For the text-containing cell, return its midpoint in (x, y) coordinate format. 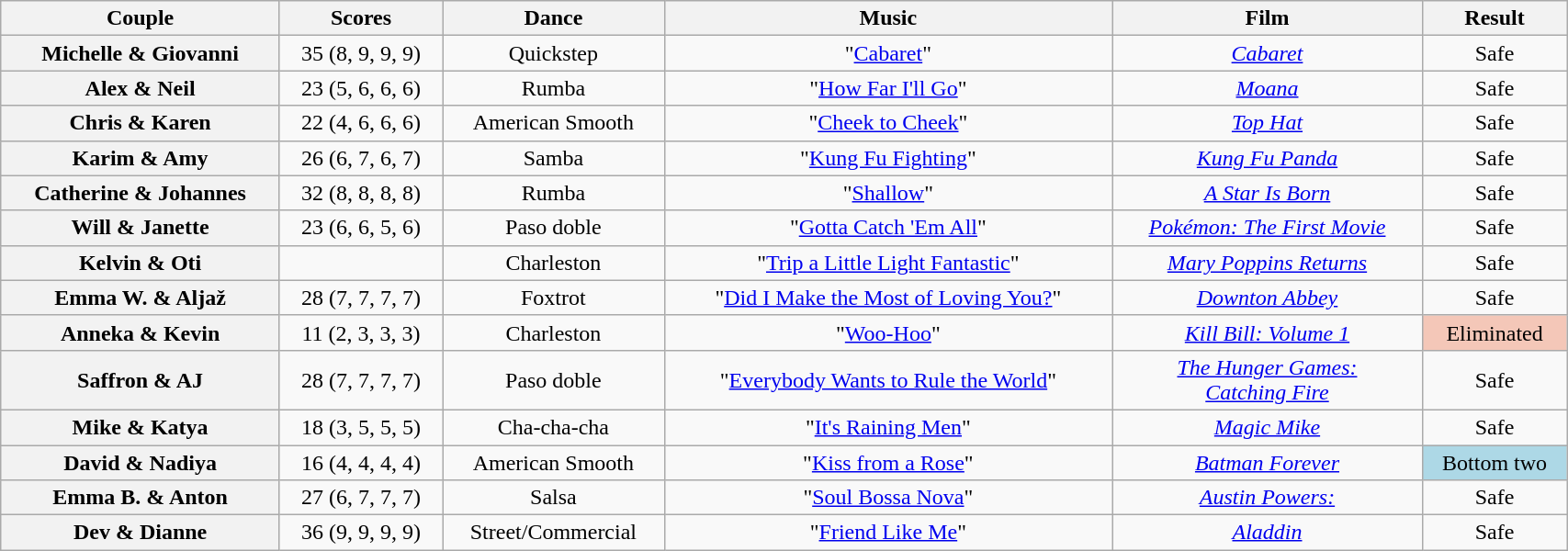
23 (5, 6, 6, 6) (360, 88)
Eliminated (1494, 332)
Kill Bill: Volume 1 (1268, 332)
35 (8, 9, 9, 9) (360, 53)
Music (887, 18)
"Kung Fu Fighting" (887, 158)
Downton Abbey (1268, 298)
Salsa (554, 498)
27 (6, 7, 7, 7) (360, 498)
16 (4, 4, 4, 4) (360, 462)
"Trip a Little Light Fantastic" (887, 263)
Batman Forever (1268, 462)
32 (8, 8, 8, 8) (360, 193)
Magic Mike (1268, 427)
Karim & Amy (141, 158)
Cha-cha-cha (554, 427)
Foxtrot (554, 298)
"Friend Like Me" (887, 533)
Couple (141, 18)
Pokémon: The First Movie (1268, 228)
Scores (360, 18)
"Cheek to Cheek" (887, 123)
David & Nadiya (141, 462)
Top Hat (1268, 123)
Result (1494, 18)
"Cabaret" (887, 53)
A Star Is Born (1268, 193)
The Hunger Games:Catching Fire (1268, 380)
18 (3, 5, 5, 5) (360, 427)
22 (4, 6, 6, 6) (360, 123)
"Kiss from a Rose" (887, 462)
Samba (554, 158)
Alex & Neil (141, 88)
Saffron & AJ (141, 380)
Will & Janette (141, 228)
Catherine & Johannes (141, 193)
Mike & Katya (141, 427)
Chris & Karen (141, 123)
Street/Commercial (554, 533)
Michelle & Giovanni (141, 53)
Austin Powers: (1268, 498)
11 (2, 3, 3, 3) (360, 332)
"Everybody Wants to Rule the World" (887, 380)
Emma B. & Anton (141, 498)
Emma W. & Aljaž (141, 298)
23 (6, 6, 5, 6) (360, 228)
"Soul Bossa Nova" (887, 498)
"It's Raining Men" (887, 427)
Cabaret (1268, 53)
"How Far I'll Go" (887, 88)
Anneka & Kevin (141, 332)
Bottom two (1494, 462)
"Gotta Catch 'Em All" (887, 228)
Film (1268, 18)
"Shallow" (887, 193)
Moana (1268, 88)
Kelvin & Oti (141, 263)
Quickstep (554, 53)
36 (9, 9, 9, 9) (360, 533)
Mary Poppins Returns (1268, 263)
Dev & Dianne (141, 533)
Aladdin (1268, 533)
26 (6, 7, 6, 7) (360, 158)
"Did I Make the Most of Loving You?" (887, 298)
"Woo-Hoo" (887, 332)
Kung Fu Panda (1268, 158)
Dance (554, 18)
